From the cell containing the given text, extract its center point as [x, y] coordinate. 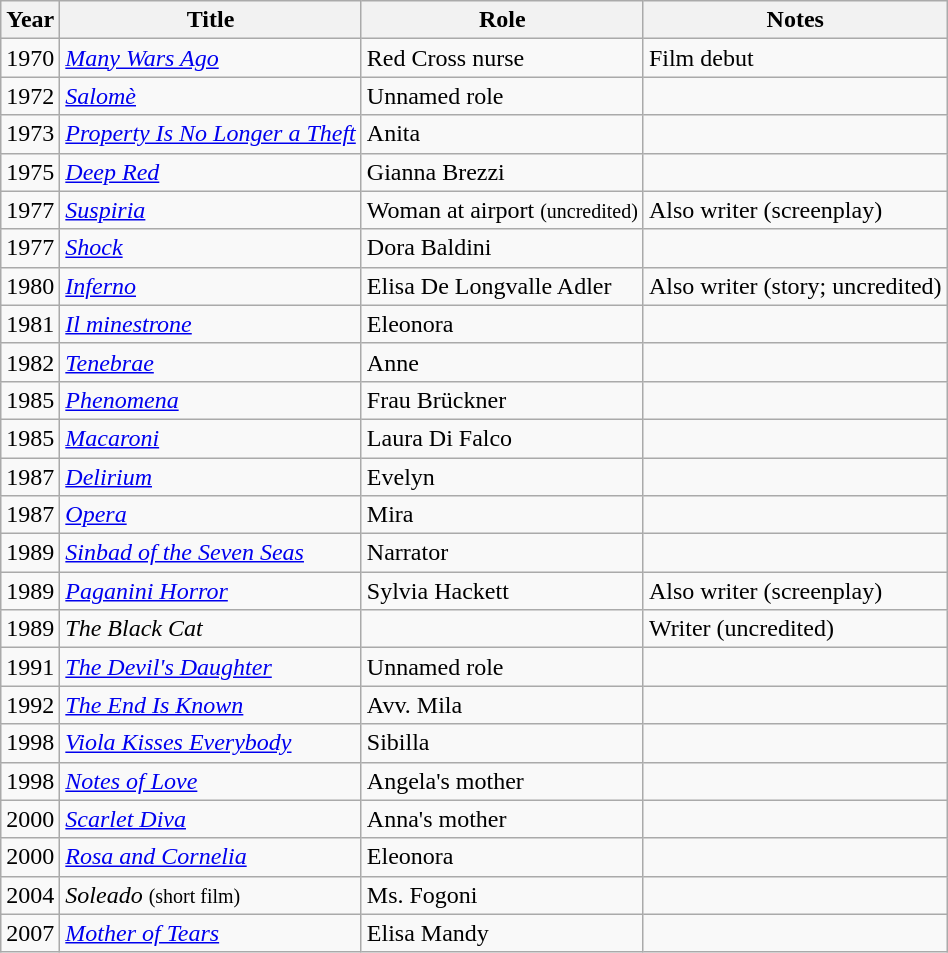
Notes [795, 20]
1992 [30, 705]
Opera [211, 515]
Frau Brückner [502, 400]
Soleado (short film) [211, 895]
1972 [30, 96]
Delirium [211, 477]
Mira [502, 515]
Rosa and Cornelia [211, 857]
Il minestrone [211, 324]
1982 [30, 362]
Year [30, 20]
1980 [30, 286]
Angela's mother [502, 781]
Red Cross nurse [502, 58]
The End Is Known [211, 705]
Elisa De Longvalle Adler [502, 286]
Ms. Fogoni [502, 895]
Viola Kisses Everybody [211, 743]
Phenomena [211, 400]
The Black Cat [211, 629]
Also writer (story; uncredited) [795, 286]
Paganini Horror [211, 591]
Film debut [795, 58]
Sylvia Hackett [502, 591]
2007 [30, 933]
Avv. Mila [502, 705]
Salomè [211, 96]
Suspiria [211, 210]
1970 [30, 58]
Anita [502, 134]
Shock [211, 248]
Sibilla [502, 743]
Dora Baldini [502, 248]
2004 [30, 895]
Woman at airport (uncredited) [502, 210]
The Devil's Daughter [211, 667]
Inferno [211, 286]
Writer (uncredited) [795, 629]
Evelyn [502, 477]
Many Wars Ago [211, 58]
Sinbad of the Seven Seas [211, 553]
Property Is No Longer a Theft [211, 134]
1975 [30, 172]
Deep Red [211, 172]
Tenebrae [211, 362]
Narrator [502, 553]
Title [211, 20]
Anna's mother [502, 819]
Macaroni [211, 438]
Gianna Brezzi [502, 172]
1981 [30, 324]
1991 [30, 667]
Role [502, 20]
Mother of Tears [211, 933]
1973 [30, 134]
Elisa Mandy [502, 933]
Scarlet Diva [211, 819]
Anne [502, 362]
Laura Di Falco [502, 438]
Notes of Love [211, 781]
